Capture the cell that displays the provided text and extract its (X, Y) central coordinate. 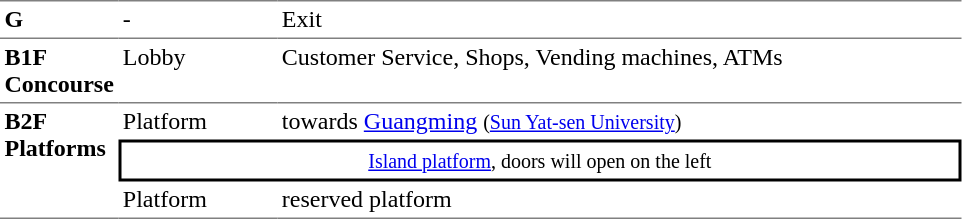
Island platform, doors will open on the left (540, 161)
- (198, 19)
Customer Service, Shops, Vending machines, ATMs (619, 71)
G (59, 19)
Exit (619, 19)
B1FConcourse (59, 71)
Lobby (198, 71)
Platform (198, 122)
towards Guangming (Sun Yat-sen University) (619, 122)
